Return [X, Y] of the center of cell containing provided text 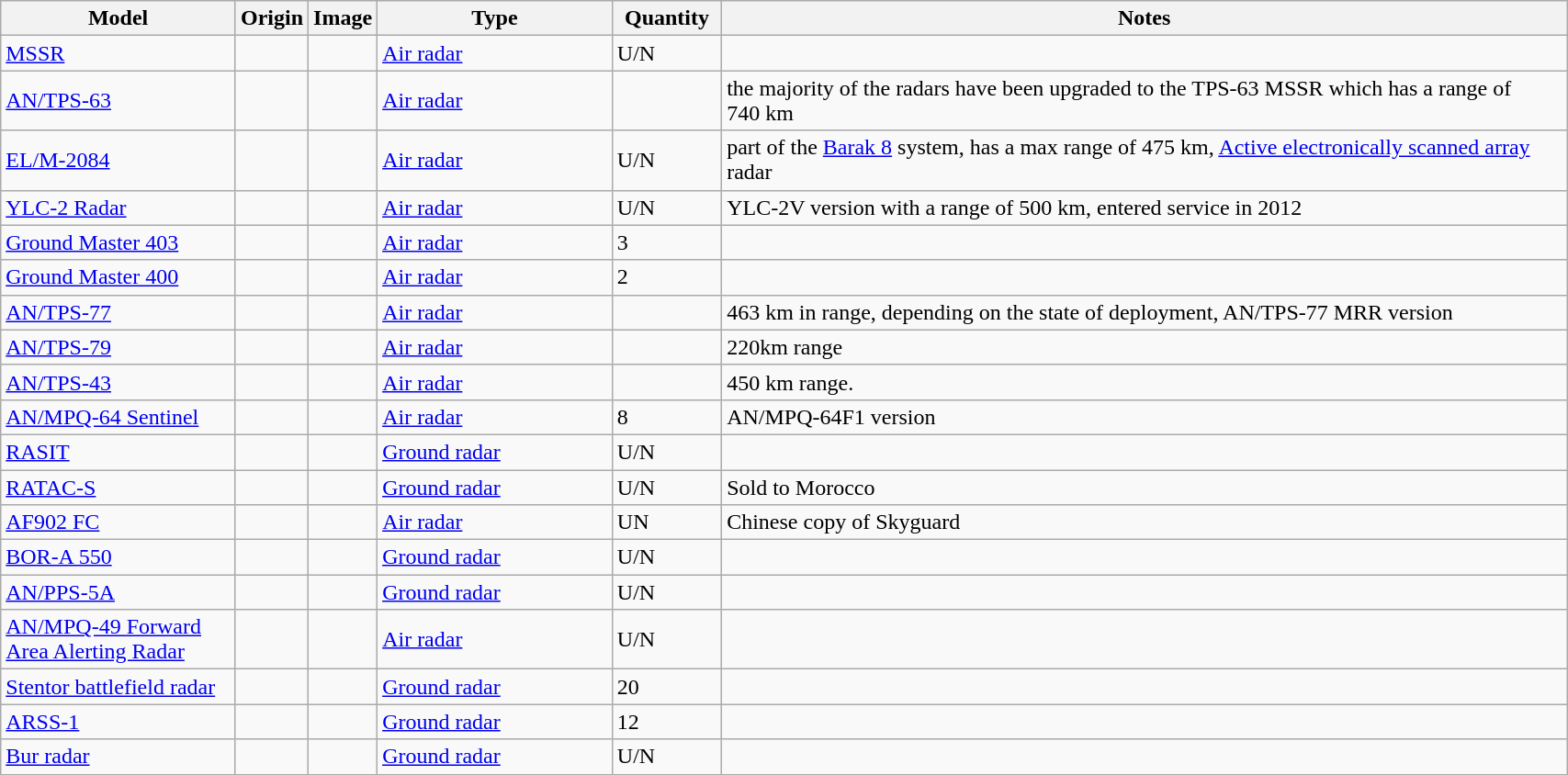
Notes [1145, 18]
MSSR [118, 53]
EL/M-2084 [118, 160]
AN/MPQ-49 Forward Area Alerting Radar [118, 639]
12 [667, 722]
RASIT [118, 452]
3 [667, 242]
AN/MPQ-64F1 version [1145, 417]
Sold to Morocco [1145, 488]
2 [667, 277]
450 km range. [1145, 382]
YLC-2V version with a range of 500 km, entered service in 2012 [1145, 208]
Bur radar [118, 757]
BOR-A 550 [118, 557]
Quantity [667, 18]
Stentor battlefield radar [118, 687]
AN/TPS-79 [118, 347]
Origin [272, 18]
AN/TPS-77 [118, 312]
Model [118, 18]
UN [667, 522]
220km range [1145, 347]
Type [495, 18]
YLC-2 Radar [118, 208]
Chinese copy of Skyguard [1145, 522]
RATAC-S [118, 488]
the majority of the radars have been upgraded to the TPS-63 MSSR which has a range of 740 km [1145, 101]
AN/PPS-5A [118, 592]
AN/MPQ-64 Sentinel [118, 417]
AN/TPS-43 [118, 382]
Image [344, 18]
Ground Master 400 [118, 277]
ARSS-1 [118, 722]
AF902 FC [118, 522]
part of the Barak 8 system, has a max range of 475 km, Active electronically scanned array radar [1145, 160]
AN/TPS-63 [118, 101]
8 [667, 417]
Ground Master 403 [118, 242]
463 km in range, depending on the state of deployment, AN/TPS-77 MRR version [1145, 312]
20 [667, 687]
